From the cell containing the given text, extract its center point as [x, y] coordinate. 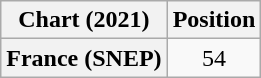
France (SNEP) [84, 58]
Position [214, 20]
Chart (2021) [84, 20]
54 [214, 58]
